From the cell containing the given text, extract its center point as [X, Y] coordinate. 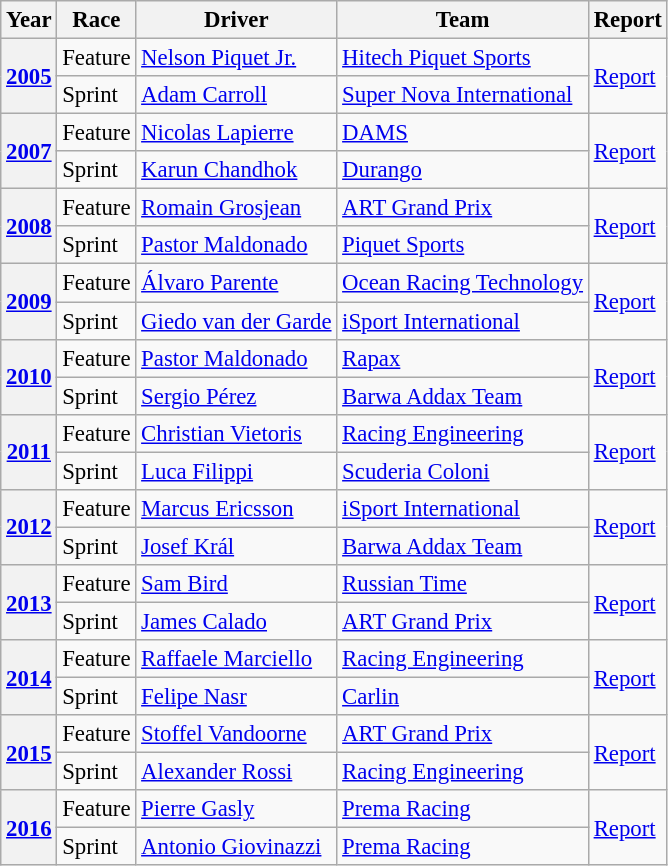
2009 [29, 302]
DAMS [463, 133]
Adam Carroll [236, 95]
Romain Grosjean [236, 208]
Russian Time [463, 584]
Year [29, 20]
Stoffel Vandoorne [236, 734]
Nelson Piquet Jr. [236, 58]
2008 [29, 226]
Christian Vietoris [236, 433]
Josef Král [236, 546]
2015 [29, 752]
2011 [29, 452]
Alexander Rossi [236, 772]
2007 [29, 152]
Super Nova International [463, 95]
Ocean Racing Technology [463, 283]
Scuderia Coloni [463, 471]
Raffaele Marciello [236, 659]
Karun Chandhok [236, 170]
Luca Filippi [236, 471]
Race [96, 20]
Team [463, 20]
Nicolas Lapierre [236, 133]
Felipe Nasr [236, 697]
Piquet Sports [463, 245]
Pierre Gasly [236, 809]
2016 [29, 828]
2013 [29, 602]
2012 [29, 528]
Carlin [463, 697]
Sergio Pérez [236, 396]
Álvaro Parente [236, 283]
Marcus Ericsson [236, 509]
Rapax [463, 358]
Antonio Giovinazzi [236, 847]
James Calado [236, 621]
Driver [236, 20]
Giedo van der Garde [236, 321]
2014 [29, 678]
Durango [463, 170]
Hitech Piquet Sports [463, 58]
2005 [29, 76]
2010 [29, 376]
Sam Bird [236, 584]
